Locate the cell with the specified text and output its [x, y] center coordinate. 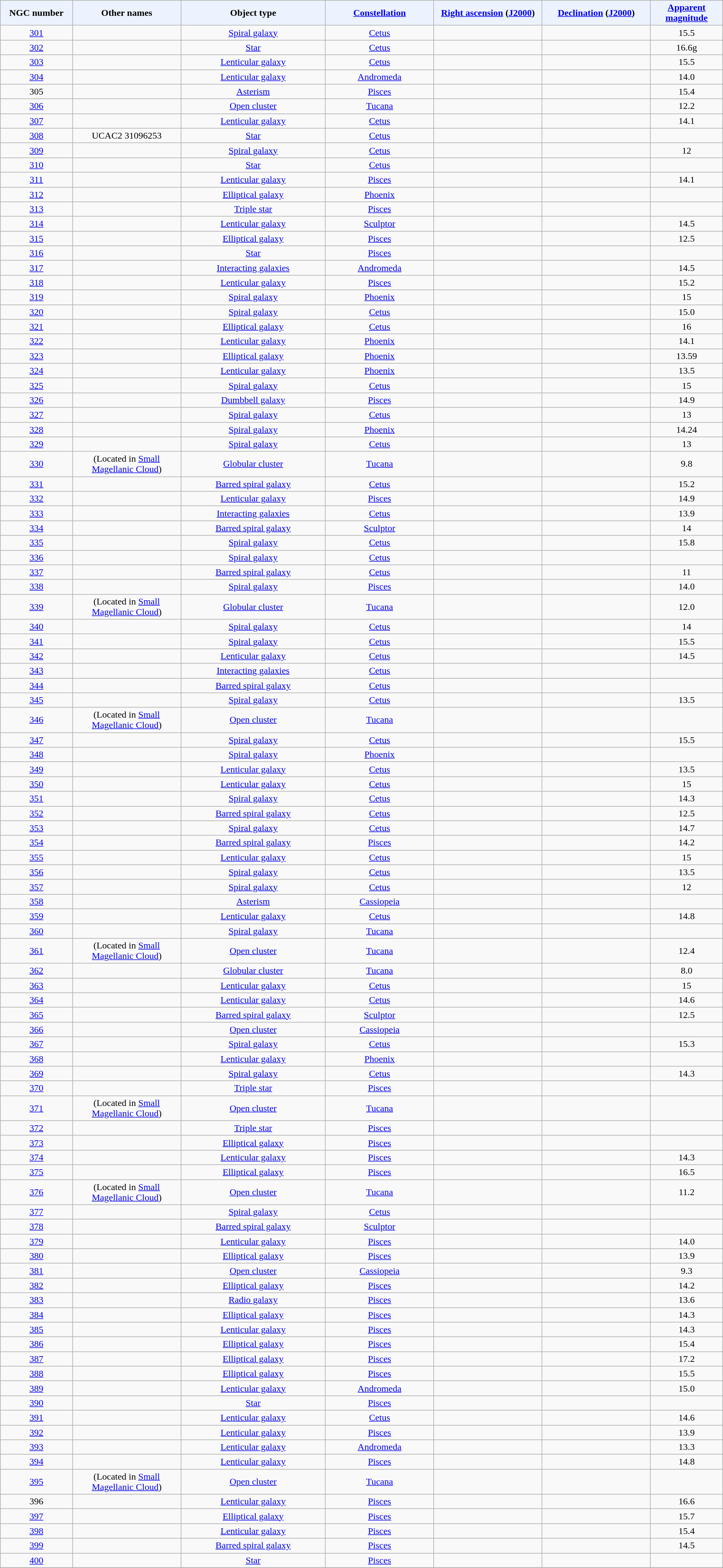
Apparent magnitude [687, 13]
334 [36, 528]
Right ascension (J2000) [488, 13]
363 [36, 986]
16 [687, 327]
339 [36, 607]
314 [36, 224]
369 [36, 1074]
340 [36, 627]
330 [36, 464]
310 [36, 165]
306 [36, 106]
337 [36, 572]
367 [36, 1044]
8.0 [687, 971]
9.3 [687, 1271]
UCAC2 31096253 [127, 135]
15.3 [687, 1044]
312 [36, 194]
15.7 [687, 1516]
394 [36, 1462]
12.2 [687, 106]
318 [36, 283]
12.4 [687, 951]
14.7 [687, 828]
393 [36, 1447]
350 [36, 784]
353 [36, 828]
12.0 [687, 607]
13.6 [687, 1300]
379 [36, 1241]
13.59 [687, 356]
386 [36, 1344]
346 [36, 720]
304 [36, 77]
349 [36, 769]
305 [36, 91]
323 [36, 356]
327 [36, 415]
371 [36, 1108]
Other names [127, 13]
315 [36, 239]
397 [36, 1516]
400 [36, 1560]
308 [36, 135]
359 [36, 916]
390 [36, 1403]
358 [36, 901]
396 [36, 1502]
354 [36, 843]
9.8 [687, 464]
15.8 [687, 543]
344 [36, 685]
348 [36, 755]
16.6 [687, 1502]
381 [36, 1271]
365 [36, 1015]
355 [36, 857]
360 [36, 931]
383 [36, 1300]
385 [36, 1329]
378 [36, 1227]
380 [36, 1256]
343 [36, 671]
307 [36, 121]
388 [36, 1373]
345 [36, 700]
399 [36, 1546]
331 [36, 484]
Dumbbell galaxy [253, 400]
311 [36, 179]
382 [36, 1285]
Declination (J2000) [596, 13]
389 [36, 1388]
375 [36, 1172]
317 [36, 268]
309 [36, 150]
372 [36, 1128]
391 [36, 1417]
328 [36, 430]
342 [36, 656]
319 [36, 297]
320 [36, 312]
NGC number [36, 13]
Radio galaxy [253, 1300]
303 [36, 62]
366 [36, 1030]
17.2 [687, 1359]
316 [36, 253]
322 [36, 341]
13.3 [687, 1447]
301 [36, 33]
364 [36, 1000]
392 [36, 1433]
338 [36, 587]
351 [36, 799]
11.2 [687, 1192]
16.5 [687, 1172]
329 [36, 444]
395 [36, 1482]
374 [36, 1157]
384 [36, 1315]
341 [36, 641]
11 [687, 572]
376 [36, 1192]
361 [36, 951]
313 [36, 209]
332 [36, 499]
357 [36, 887]
302 [36, 47]
370 [36, 1088]
398 [36, 1531]
368 [36, 1059]
387 [36, 1359]
352 [36, 813]
373 [36, 1143]
377 [36, 1212]
321 [36, 327]
326 [36, 400]
Constellation [379, 13]
336 [36, 557]
16.6g [687, 47]
347 [36, 740]
333 [36, 513]
14.24 [687, 430]
335 [36, 543]
Object type [253, 13]
325 [36, 385]
362 [36, 971]
356 [36, 872]
324 [36, 371]
